Provide the [x, y] coordinate of the cell's center where the given text is located.  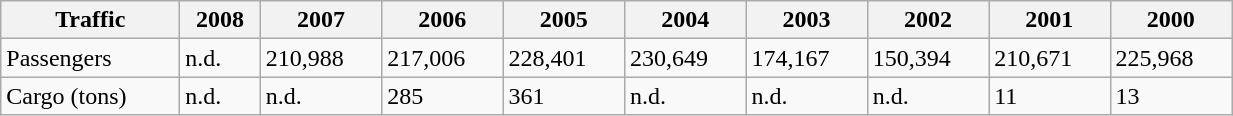
Traffic [90, 20]
11 [1050, 96]
225,968 [1171, 58]
Cargo (tons) [90, 96]
2007 [320, 20]
2008 [220, 20]
2000 [1171, 20]
150,394 [928, 58]
2006 [442, 20]
230,649 [684, 58]
2002 [928, 20]
174,167 [806, 58]
210,671 [1050, 58]
Passengers [90, 58]
210,988 [320, 58]
285 [442, 96]
2004 [684, 20]
228,401 [564, 58]
217,006 [442, 58]
2003 [806, 20]
361 [564, 96]
13 [1171, 96]
2001 [1050, 20]
2005 [564, 20]
